Locate the cell with the specified text and output its [X, Y] center coordinate. 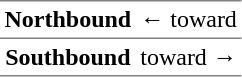
toward → [189, 57]
← toward [189, 20]
Southbound [68, 57]
Northbound [68, 20]
